Scan for the cell matching the given text and deliver its (x, y) coordinate at center. 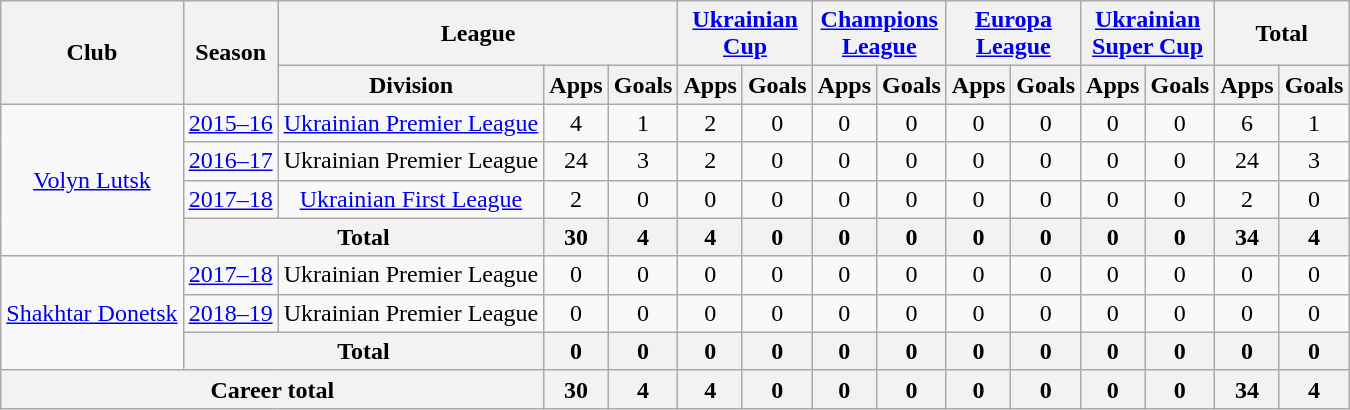
ChampionsLeague (879, 34)
Career total (272, 389)
Volyn Lutsk (92, 180)
Division (411, 85)
Ukrainian First League (411, 199)
2018–19 (230, 313)
2016–17 (230, 161)
Club (92, 52)
2015–16 (230, 123)
EuropaLeague (1013, 34)
UkrainianSuper Cup (1148, 34)
Season (230, 52)
League (478, 34)
6 (1247, 123)
UkrainianCup (745, 34)
Shakhtar Donetsk (92, 313)
